Return [x, y] of the center of cell containing provided text 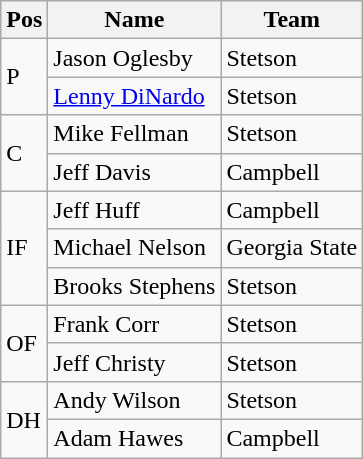
DH [24, 419]
Jeff Huff [134, 210]
Jeff Christy [134, 362]
Team [292, 20]
Name [134, 20]
Michael Nelson [134, 248]
Georgia State [292, 248]
Pos [24, 20]
Adam Hawes [134, 438]
IF [24, 248]
P [24, 77]
Brooks Stephens [134, 286]
OF [24, 343]
Andy Wilson [134, 400]
Frank Corr [134, 324]
Mike Fellman [134, 134]
C [24, 153]
Jeff Davis [134, 172]
Lenny DiNardo [134, 96]
Jason Oglesby [134, 58]
